Return (x, y) of the center of cell containing provided text 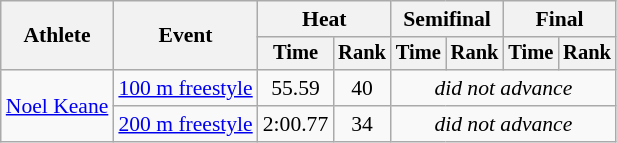
100 m freestyle (185, 88)
Heat (324, 19)
34 (362, 124)
40 (362, 88)
200 m freestyle (185, 124)
2:00.77 (296, 124)
Semifinal (447, 19)
55.59 (296, 88)
Noel Keane (58, 106)
Athlete (58, 36)
Event (185, 36)
Final (559, 19)
